Pinpoint the cell where the given text exists, returning its (x, y) midpoint coordinate. 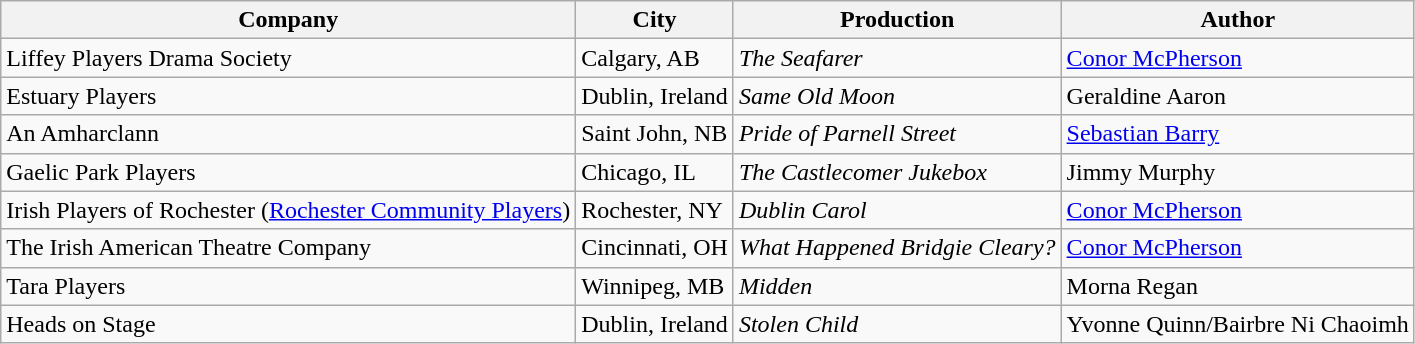
Winnipeg, MB (655, 286)
Liffey Players Drama Society (288, 58)
Stolen Child (897, 324)
Irish Players of Rochester (Rochester Community Players) (288, 210)
What Happened Bridgie Cleary? (897, 248)
An Amharclann (288, 134)
Geraldine Aaron (1238, 96)
Jimmy Murphy (1238, 172)
Chicago, IL (655, 172)
Company (288, 20)
The Castlecomer Jukebox (897, 172)
Saint John, NB (655, 134)
Rochester, NY (655, 210)
Morna Regan (1238, 286)
Same Old Moon (897, 96)
The Seafarer (897, 58)
Sebastian Barry (1238, 134)
Dublin Carol (897, 210)
Production (897, 20)
The Irish American Theatre Company (288, 248)
Yvonne Quinn/Bairbre Ni Chaoimh (1238, 324)
City (655, 20)
Calgary, AB (655, 58)
Midden (897, 286)
Heads on Stage (288, 324)
Cincinnati, OH (655, 248)
Tara Players (288, 286)
Estuary Players (288, 96)
Gaelic Park Players (288, 172)
Author (1238, 20)
Pride of Parnell Street (897, 134)
